Capture the cell that displays the provided text and extract its [x, y] central coordinate. 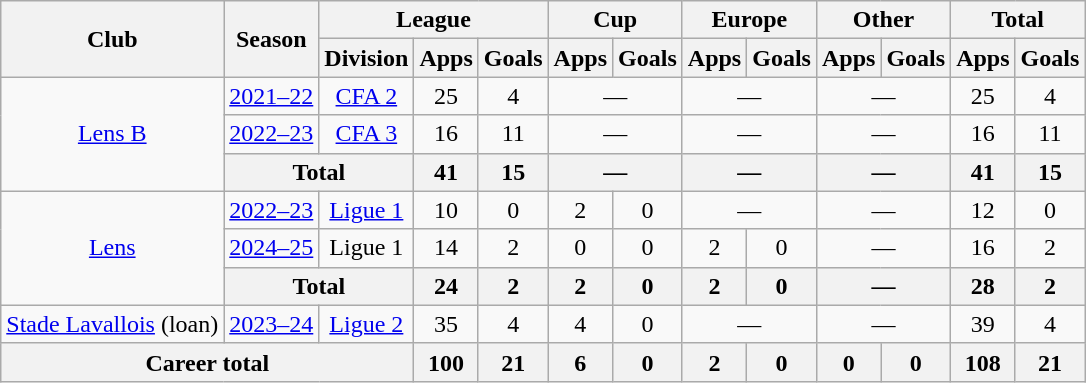
28 [983, 286]
100 [446, 362]
Ligue 2 [366, 324]
35 [446, 324]
Career total [208, 362]
Other [883, 20]
Division [366, 58]
Season [272, 39]
2024–25 [272, 248]
Stade Lavallois (loan) [112, 324]
2023–24 [272, 324]
Lens B [112, 134]
Cup [615, 20]
CFA 3 [366, 134]
2021–22 [272, 96]
CFA 2 [366, 96]
39 [983, 324]
Club [112, 39]
14 [446, 248]
24 [446, 286]
League [434, 20]
Lens [112, 248]
10 [446, 210]
6 [580, 362]
Europe [749, 20]
12 [983, 210]
108 [983, 362]
